Capture the cell that displays the provided text and extract its (X, Y) central coordinate. 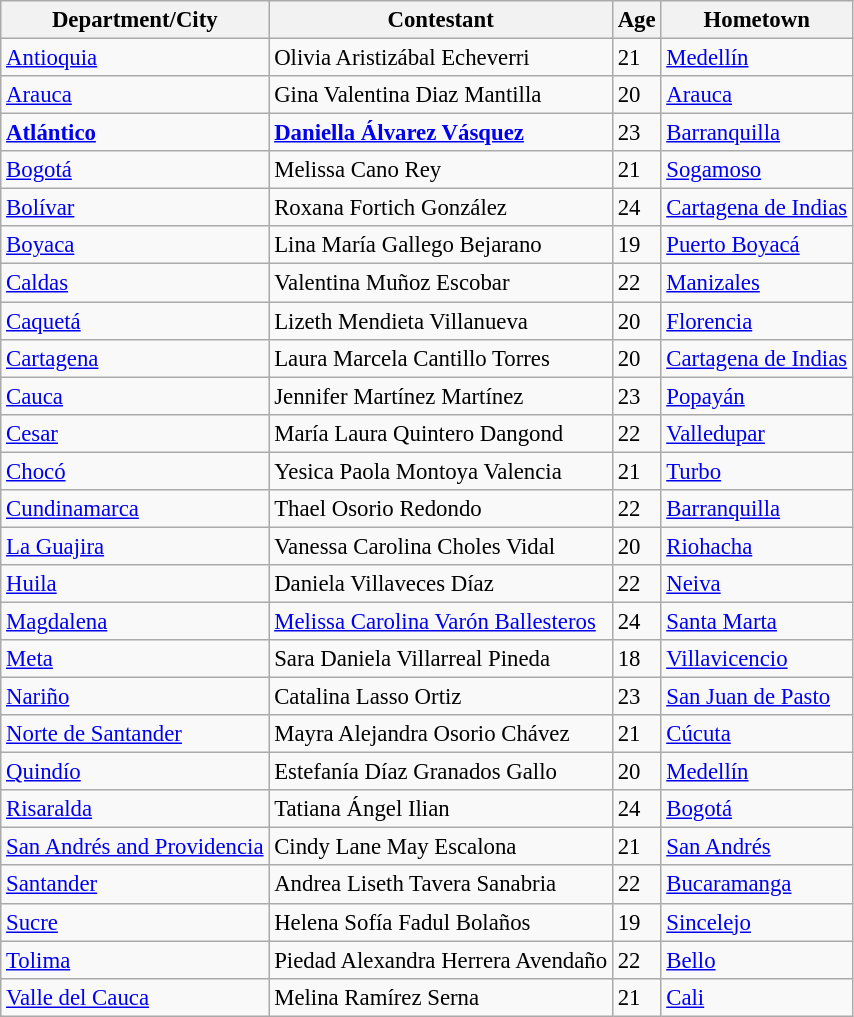
Cesar (135, 433)
Cúcuta (757, 734)
San Andrés and Providencia (135, 847)
Villavicencio (757, 659)
Cundinamarca (135, 509)
Manizales (757, 283)
La Guajira (135, 546)
Melissa Carolina Varón Ballesteros (441, 621)
Hometown (757, 20)
Daniella Álvarez Vásquez (441, 133)
Bello (757, 960)
Bucaramanga (757, 885)
Contestant (441, 20)
Tatiana Ángel Ilian (441, 809)
San Juan de Pasto (757, 697)
Huila (135, 584)
Florencia (757, 321)
Caquetá (135, 321)
Quindío (135, 772)
Gina Valentina Diaz Mantilla (441, 95)
Sogamoso (757, 170)
Age (636, 20)
Sucre (135, 922)
Santa Marta (757, 621)
Valle del Cauca (135, 997)
Cindy Lane May Escalona (441, 847)
Cali (757, 997)
Jennifer Martínez Martínez (441, 396)
Turbo (757, 471)
Estefanía Díaz Granados Gallo (441, 772)
Lina María Gallego Bejarano (441, 245)
Nariño (135, 697)
Magdalena (135, 621)
Neiva (757, 584)
Popayán (757, 396)
Caldas (135, 283)
Catalina Lasso Ortiz (441, 697)
Antioquia (135, 58)
Yesica Paola Montoya Valencia (441, 471)
Andrea Liseth Tavera Sanabria (441, 885)
Valentina Muñoz Escobar (441, 283)
Bolívar (135, 208)
Melissa Cano Rey (441, 170)
Sincelejo (757, 922)
Boyaca (135, 245)
Valledupar (757, 433)
Tolima (135, 960)
Lizeth Mendieta Villanueva (441, 321)
Vanessa Carolina Choles Vidal (441, 546)
Olivia Aristizábal Echeverri (441, 58)
Sara Daniela Villarreal Pineda (441, 659)
Helena Sofía Fadul Bolaños (441, 922)
Cauca (135, 396)
Riohacha (757, 546)
18 (636, 659)
Chocó (135, 471)
Santander (135, 885)
Cartagena (135, 358)
María Laura Quintero Dangond (441, 433)
Puerto Boyacá (757, 245)
Risaralda (135, 809)
Roxana Fortich González (441, 208)
Meta (135, 659)
Melina Ramírez Serna (441, 997)
Piedad Alexandra Herrera Avendaño (441, 960)
Department/City (135, 20)
Thael Osorio Redondo (441, 509)
Daniela Villaveces Díaz (441, 584)
San Andrés (757, 847)
Norte de Santander (135, 734)
Atlántico (135, 133)
Laura Marcela Cantillo Torres (441, 358)
Mayra Alejandra Osorio Chávez (441, 734)
